Detect which cell encompasses the target text, then output its (X, Y) center coordinate. 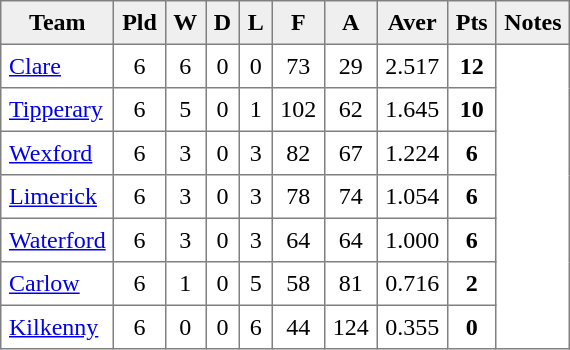
1.224 (412, 153)
W (185, 23)
Tipperary (58, 110)
10 (471, 110)
0.716 (412, 284)
82 (298, 153)
Carlow (58, 284)
Wexford (58, 153)
124 (350, 327)
Kilkenny (58, 327)
1.054 (412, 197)
0.355 (412, 327)
74 (350, 197)
1.000 (412, 240)
A (350, 23)
78 (298, 197)
Clare (58, 66)
2 (471, 284)
67 (350, 153)
102 (298, 110)
D (223, 23)
12 (471, 66)
Team (58, 23)
62 (350, 110)
Waterford (58, 240)
29 (350, 66)
F (298, 23)
44 (298, 327)
73 (298, 66)
Notes (533, 23)
Pts (471, 23)
Aver (412, 23)
L (256, 23)
58 (298, 284)
Pld (140, 23)
81 (350, 284)
2.517 (412, 66)
Limerick (58, 197)
1.645 (412, 110)
